Identify which cell holds the provided text, then report its (x, y) central coordinate. 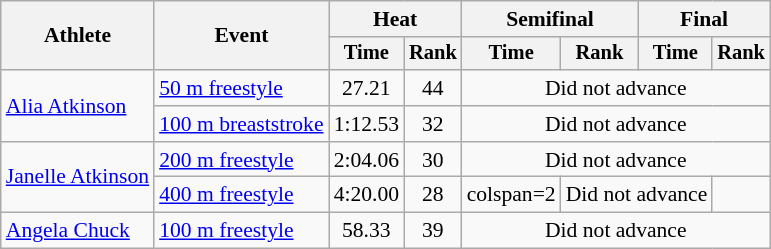
Angela Chuck (78, 231)
Event (241, 36)
32 (433, 124)
1:12.53 (366, 124)
27.21 (366, 88)
100 m freestyle (241, 231)
30 (433, 160)
400 m freestyle (241, 195)
Semifinal (550, 19)
200 m freestyle (241, 160)
Alia Atkinson (78, 106)
39 (433, 231)
58.33 (366, 231)
100 m breaststroke (241, 124)
50 m freestyle (241, 88)
Final (704, 19)
Janelle Atkinson (78, 178)
44 (433, 88)
2:04.06 (366, 160)
4:20.00 (366, 195)
28 (433, 195)
colspan=2 (512, 195)
Heat (396, 19)
Athlete (78, 36)
